Provide the [X, Y] coordinate of the cell's center where the given text is located.  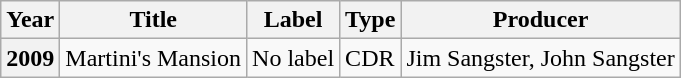
Year [30, 20]
Martini's Mansion [154, 58]
Label [294, 20]
2009 [30, 58]
Producer [540, 20]
Type [370, 20]
CDR [370, 58]
Title [154, 20]
No label [294, 58]
Jim Sangster, John Sangster [540, 58]
